Identify which cell holds the provided text, then report its [X, Y] central coordinate. 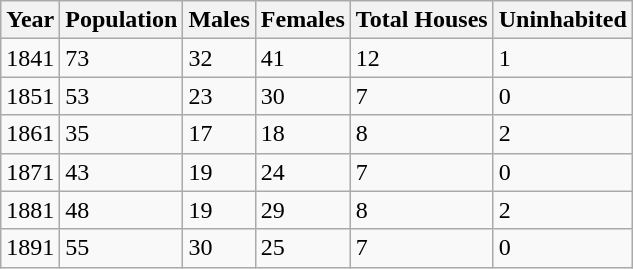
Total Houses [422, 20]
1 [562, 58]
12 [422, 58]
1891 [30, 248]
17 [219, 134]
Uninhabited [562, 20]
1871 [30, 172]
29 [302, 210]
41 [302, 58]
1861 [30, 134]
48 [122, 210]
Females [302, 20]
18 [302, 134]
Males [219, 20]
1881 [30, 210]
53 [122, 96]
32 [219, 58]
1841 [30, 58]
Year [30, 20]
24 [302, 172]
55 [122, 248]
1851 [30, 96]
23 [219, 96]
25 [302, 248]
35 [122, 134]
Population [122, 20]
73 [122, 58]
43 [122, 172]
